Return (x, y) of the center of cell containing provided text 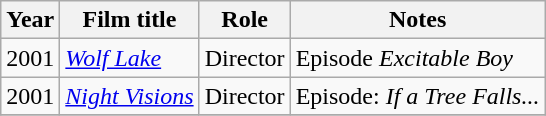
Night Visions (130, 96)
Year (30, 20)
Film title (130, 20)
Episode: If a Tree Falls... (418, 96)
Wolf Lake (130, 58)
Notes (418, 20)
Episode Excitable Boy (418, 58)
Role (244, 20)
